Search for the cell housing the specified text and yield its [X, Y] center coordinate. 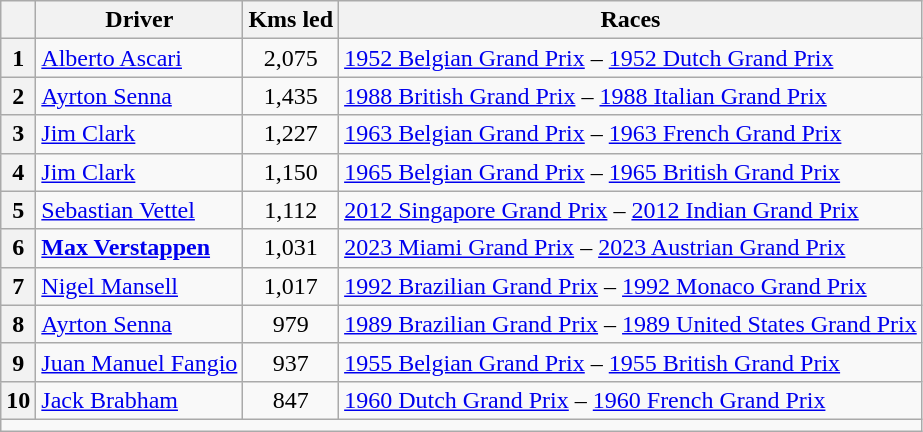
1,227 [291, 134]
Max Verstappen [140, 248]
1,435 [291, 96]
2023 Miami Grand Prix – 2023 Austrian Grand Prix [631, 248]
1963 Belgian Grand Prix – 1963 French Grand Prix [631, 134]
1988 British Grand Prix – 1988 Italian Grand Prix [631, 96]
3 [18, 134]
1989 Brazilian Grand Prix – 1989 United States Grand Prix [631, 324]
8 [18, 324]
979 [291, 324]
Juan Manuel Fangio [140, 362]
1952 Belgian Grand Prix – 1952 Dutch Grand Prix [631, 58]
Kms led [291, 20]
1,031 [291, 248]
5 [18, 210]
1992 Brazilian Grand Prix – 1992 Monaco Grand Prix [631, 286]
1960 Dutch Grand Prix – 1960 French Grand Prix [631, 400]
847 [291, 400]
1955 Belgian Grand Prix – 1955 British Grand Prix [631, 362]
Alberto Ascari [140, 58]
9 [18, 362]
1,017 [291, 286]
4 [18, 172]
2012 Singapore Grand Prix – 2012 Indian Grand Prix [631, 210]
937 [291, 362]
1 [18, 58]
1,112 [291, 210]
2,075 [291, 58]
1965 Belgian Grand Prix – 1965 British Grand Prix [631, 172]
Driver [140, 20]
6 [18, 248]
Jack Brabham [140, 400]
Races [631, 20]
7 [18, 286]
10 [18, 400]
2 [18, 96]
Sebastian Vettel [140, 210]
1,150 [291, 172]
Nigel Mansell [140, 286]
